Scan for the cell matching the given text and deliver its (X, Y) coordinate at center. 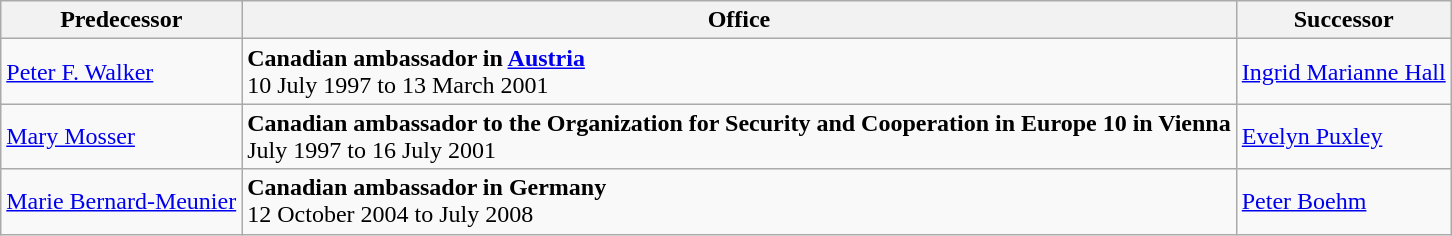
Predecessor (122, 20)
Peter F. Walker (122, 72)
Mary Mosser (122, 136)
Canadian ambassador in Austria10 July 1997 to 13 March 2001 (740, 72)
Canadian ambassador to the Organization for Security and Cooperation in Europe 10 in ViennaJuly 1997 to 16 July 2001 (740, 136)
Office (740, 20)
Marie Bernard-Meunier (122, 202)
Successor (1344, 20)
Canadian ambassador in Germany12 October 2004 to July 2008 (740, 202)
Evelyn Puxley (1344, 136)
Ingrid Marianne Hall (1344, 72)
Peter Boehm (1344, 202)
